Determine the (x, y) coordinate at the center of the cell enclosing the given text.  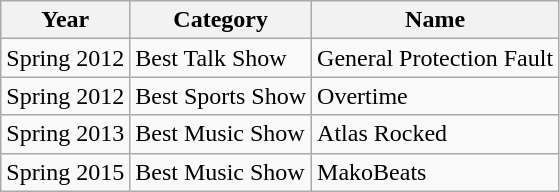
MakoBeats (436, 172)
General Protection Fault (436, 58)
Best Talk Show (221, 58)
Year (66, 20)
Spring 2013 (66, 134)
Atlas Rocked (436, 134)
Overtime (436, 96)
Spring 2015 (66, 172)
Name (436, 20)
Category (221, 20)
Best Sports Show (221, 96)
